Find where the given text appears and provide that cell's center as [X, Y] coordinate. 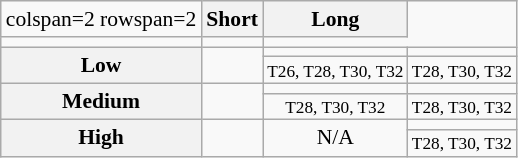
Long [336, 19]
High [102, 138]
colspan=2 rowspan=2 [102, 19]
T26, T28, T30, T32 [336, 70]
N/A [336, 138]
Short [232, 19]
Low [102, 66]
Medium [102, 102]
